Extract the (X, Y) coordinate from the center of the cell holding the provided text.  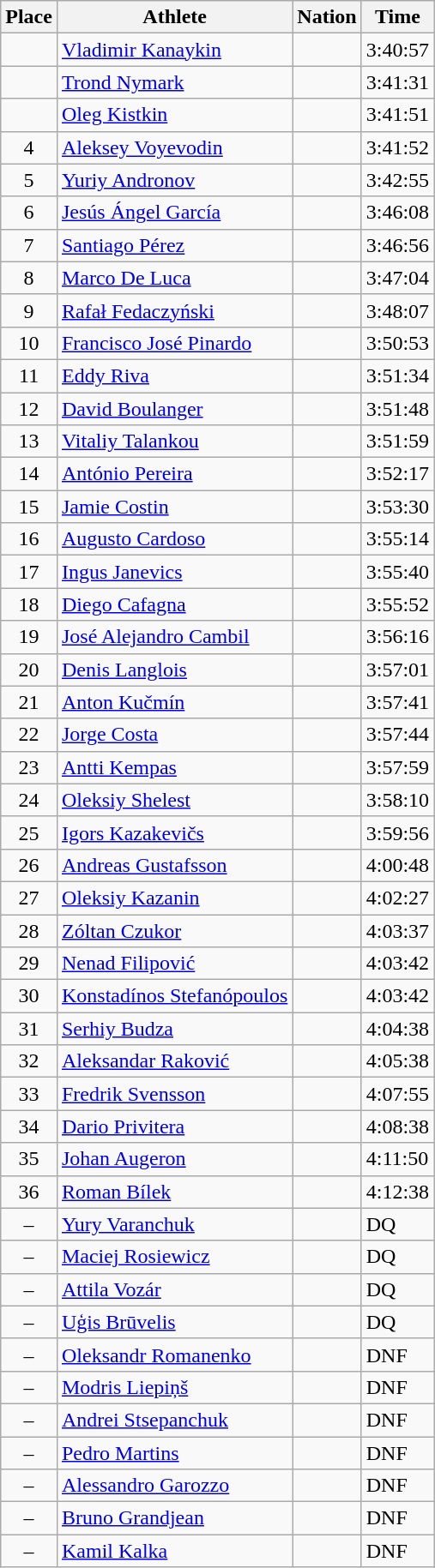
Attila Vozár (174, 1289)
Trond Nymark (174, 82)
Place (29, 17)
36 (29, 1192)
3:56:16 (397, 637)
Oleksandr Romanenko (174, 1355)
Marco De Luca (174, 278)
Augusto Cardoso (174, 539)
4:07:55 (397, 1094)
9 (29, 310)
24 (29, 800)
21 (29, 702)
3:46:08 (397, 213)
18 (29, 604)
4:02:27 (397, 898)
10 (29, 343)
3:47:04 (397, 278)
Oleg Kistkin (174, 115)
3:52:17 (397, 474)
3:55:52 (397, 604)
4:11:50 (397, 1159)
27 (29, 898)
12 (29, 409)
4:08:38 (397, 1126)
26 (29, 865)
4:04:38 (397, 1029)
4 (29, 147)
29 (29, 964)
3:40:57 (397, 50)
32 (29, 1061)
3:41:52 (397, 147)
Fredrik Svensson (174, 1094)
3:57:41 (397, 702)
Nation (327, 17)
Kamil Kalka (174, 1551)
Zóltan Czukor (174, 930)
Vladimir Kanaykin (174, 50)
25 (29, 832)
Pedro Martins (174, 1453)
3:51:59 (397, 442)
Maciej Rosiewicz (174, 1257)
Vitaliy Talankou (174, 442)
19 (29, 637)
Andrei Stsepanchuk (174, 1420)
28 (29, 930)
Bruno Grandjean (174, 1518)
15 (29, 507)
Oleksiy Kazanin (174, 898)
4:05:38 (397, 1061)
3:55:14 (397, 539)
Dario Privitera (174, 1126)
3:51:48 (397, 409)
22 (29, 735)
Aleksandar Raković (174, 1061)
Serhiy Budza (174, 1029)
3:59:56 (397, 832)
Andreas Gustafsson (174, 865)
Aleksey Voyevodin (174, 147)
António Pereira (174, 474)
30 (29, 996)
Roman Bílek (174, 1192)
3:50:53 (397, 343)
Jamie Costin (174, 507)
3:53:30 (397, 507)
Eddy Riva (174, 375)
3:57:01 (397, 670)
11 (29, 375)
6 (29, 213)
3:57:59 (397, 767)
Jesús Ángel García (174, 213)
Athlete (174, 17)
Oleksiy Shelest (174, 800)
Ingus Janevics (174, 572)
3:58:10 (397, 800)
Jorge Costa (174, 735)
31 (29, 1029)
Konstadínos Stefanópoulos (174, 996)
4:12:38 (397, 1192)
13 (29, 442)
Yuriy Andronov (174, 180)
3:57:44 (397, 735)
3:41:31 (397, 82)
David Boulanger (174, 409)
José Alejandro Cambil (174, 637)
Diego Cafagna (174, 604)
3:46:56 (397, 245)
Time (397, 17)
Denis Langlois (174, 670)
34 (29, 1126)
20 (29, 670)
Rafał Fedaczyński (174, 310)
3:55:40 (397, 572)
Uģis Brūvelis (174, 1322)
17 (29, 572)
35 (29, 1159)
Modris Liepiņš (174, 1387)
Igors Kazakevičs (174, 832)
33 (29, 1094)
23 (29, 767)
Anton Kučmín (174, 702)
3:41:51 (397, 115)
5 (29, 180)
Yury Varanchuk (174, 1224)
3:51:34 (397, 375)
Alessandro Garozzo (174, 1486)
3:48:07 (397, 310)
Johan Augeron (174, 1159)
4:03:37 (397, 930)
8 (29, 278)
Santiago Pérez (174, 245)
Francisco José Pinardo (174, 343)
16 (29, 539)
7 (29, 245)
3:42:55 (397, 180)
Antti Kempas (174, 767)
14 (29, 474)
4:00:48 (397, 865)
Nenad Filipović (174, 964)
